Detect which cell encompasses the target text, then output its [X, Y] center coordinate. 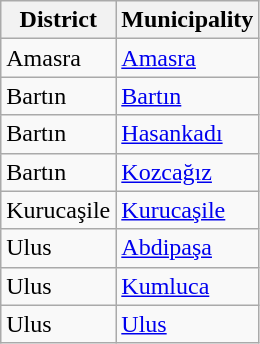
Municipality [188, 20]
Kumluca [188, 286]
Hasankadı [188, 134]
District [58, 20]
Abdipaşa [188, 248]
Kozcağız [188, 172]
